Identify which cell holds the provided text, then report its [X, Y] central coordinate. 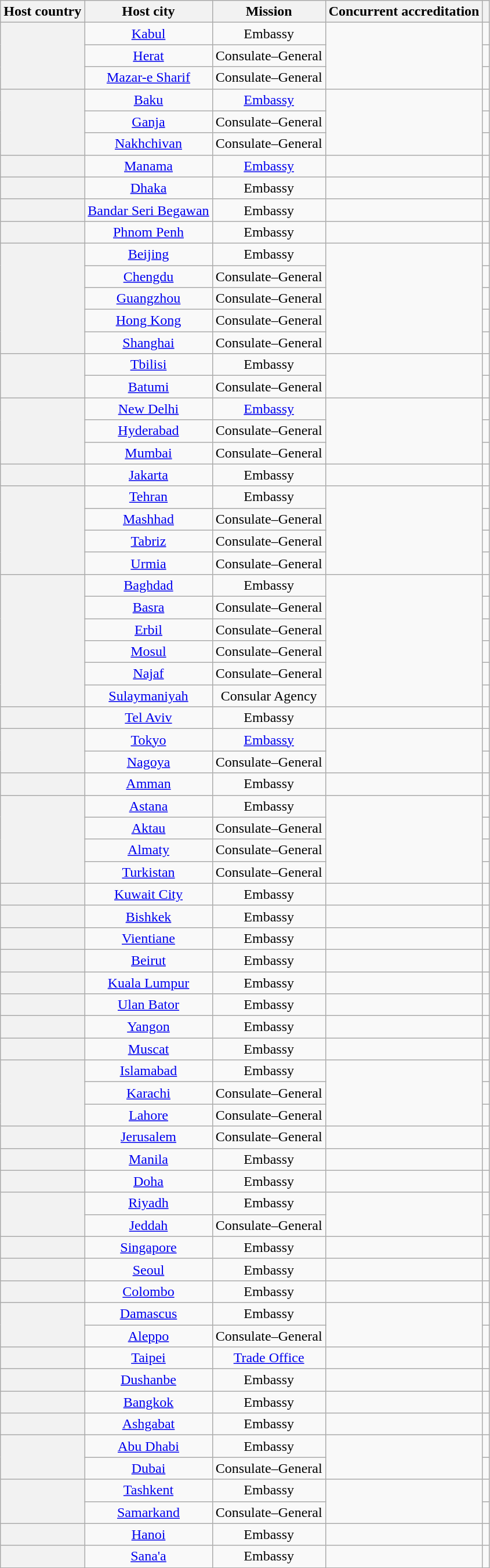
Consular Agency [269, 696]
Najaf [148, 674]
Manama [148, 166]
Kuala Lumpur [148, 983]
Tbilisi [148, 365]
Riyadh [148, 1203]
Jeddah [148, 1225]
Doha [148, 1181]
Baghdad [148, 585]
Urmia [148, 563]
Mashhad [148, 519]
Mumbai [148, 453]
Damascus [148, 1313]
Tabriz [148, 541]
Shanghai [148, 343]
Sana'a [148, 1556]
Mosul [148, 652]
Vientiane [148, 938]
Trade Office [269, 1358]
Amman [148, 784]
Tehran [148, 497]
Taipei [148, 1358]
Islamabad [148, 1071]
Sulaymaniyah [148, 696]
Yangon [148, 1027]
Tokyo [148, 740]
Kuwait City [148, 894]
Singapore [148, 1247]
Manila [148, 1159]
Karachi [148, 1093]
Bishkek [148, 916]
Seoul [148, 1269]
Kabul [148, 34]
Lahore [148, 1115]
Mazar-e Sharif [148, 78]
Herat [148, 56]
Phnom Penh [148, 232]
Guangzhou [148, 299]
Almaty [148, 850]
Samarkand [148, 1512]
Hanoi [148, 1534]
Host city [148, 12]
Basra [148, 607]
Host country [43, 12]
Astana [148, 806]
Chengdu [148, 277]
Dushanbe [148, 1380]
Concurrent accreditation [404, 12]
Dubai [148, 1468]
Aleppo [148, 1335]
Turkistan [148, 872]
Abu Dhabi [148, 1446]
Nakhchivan [148, 144]
Hong Kong [148, 321]
Tashkent [148, 1490]
Hyderabad [148, 431]
Nagoya [148, 762]
Ashgabat [148, 1424]
New Delhi [148, 409]
Beirut [148, 960]
Jakarta [148, 475]
Muscat [148, 1049]
Beijing [148, 254]
Aktau [148, 828]
Jerusalem [148, 1137]
Erbil [148, 629]
Tel Aviv [148, 718]
Ulan Bator [148, 1005]
Colombo [148, 1291]
Bangkok [148, 1402]
Batumi [148, 387]
Baku [148, 100]
Mission [269, 12]
Bandar Seri Begawan [148, 210]
Ganja [148, 122]
Dhaka [148, 188]
